Find where the given text appears and provide that cell's center as [x, y] coordinate. 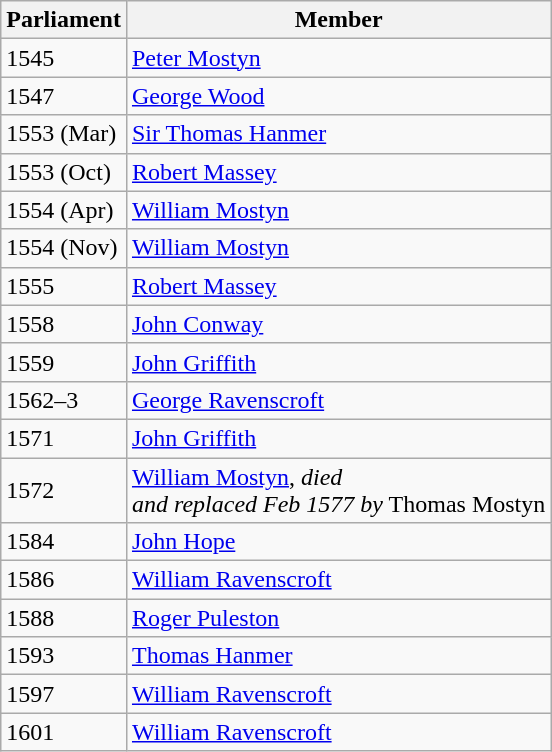
Roger Puleston [338, 618]
1562–3 [64, 400]
1558 [64, 324]
1572 [64, 490]
George Wood [338, 96]
1553 (Oct) [64, 172]
1584 [64, 542]
Parliament [64, 20]
Peter Mostyn [338, 58]
1559 [64, 362]
1597 [64, 694]
1601 [64, 732]
1593 [64, 656]
1588 [64, 618]
1553 (Mar) [64, 134]
1545 [64, 58]
1547 [64, 96]
1571 [64, 438]
1586 [64, 580]
1554 (Nov) [64, 248]
John Conway [338, 324]
Sir Thomas Hanmer [338, 134]
Thomas Hanmer [338, 656]
Member [338, 20]
William Mostyn, died and replaced Feb 1577 by Thomas Mostyn [338, 490]
John Hope [338, 542]
George Ravenscroft [338, 400]
1555 [64, 286]
1554 (Apr) [64, 210]
